Detect which cell encompasses the target text, then output its [x, y] center coordinate. 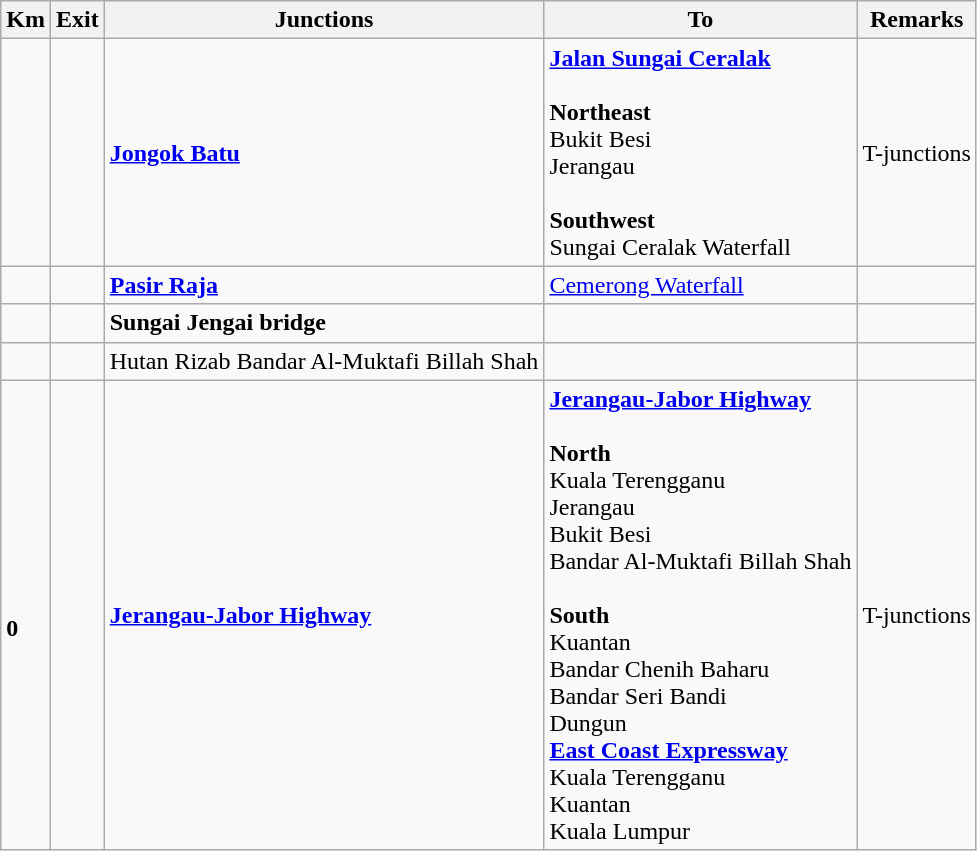
Jalan Sungai CeralakNortheastBukit BesiJerangauSouthwestSungai Ceralak Waterfall [700, 152]
Hutan Rizab Bandar Al-Muktafi Billah Shah [324, 361]
Km [26, 20]
Remarks [917, 20]
Junctions [324, 20]
Jongok Batu [324, 152]
Exit [77, 20]
Cemerong Waterfall [700, 285]
To [700, 20]
0 [26, 615]
Sungai Jengai bridge [324, 323]
Jerangau-Jabor Highway [324, 615]
Pasir Raja [324, 285]
